Find where the given text appears and provide that cell's center as (X, Y) coordinate. 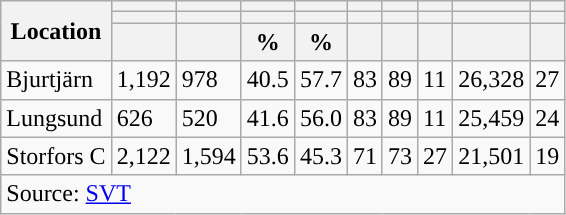
520 (208, 118)
Location (56, 31)
626 (144, 118)
24 (548, 118)
Storfors C (56, 156)
40.5 (268, 80)
53.6 (268, 156)
2,122 (144, 156)
Bjurtjärn (56, 80)
57.7 (320, 80)
19 (548, 156)
25,459 (492, 118)
73 (400, 156)
21,501 (492, 156)
Lungsund (56, 118)
45.3 (320, 156)
71 (364, 156)
1,594 (208, 156)
978 (208, 80)
41.6 (268, 118)
1,192 (144, 80)
26,328 (492, 80)
Source: SVT (283, 194)
56.0 (320, 118)
